Capture the cell that displays the provided text and extract its [x, y] central coordinate. 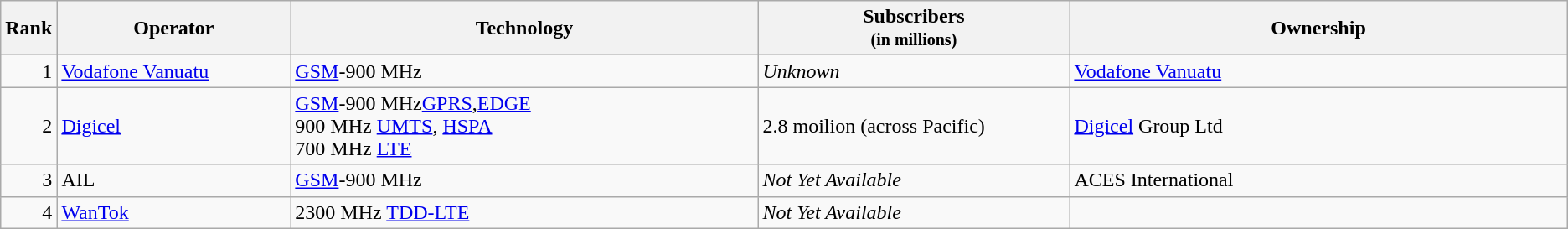
Digicel Group Ltd [1318, 126]
ACES International [1318, 180]
AIL [174, 180]
Operator [174, 29]
2 [28, 126]
Digicel [174, 126]
Ownership [1318, 29]
1 [28, 71]
2300 MHz TDD-LTE [524, 212]
WanTok [174, 212]
Subscribers(in millions) [914, 29]
3 [28, 180]
2.8 moilion (across Pacific) [914, 126]
Technology [524, 29]
Rank [28, 29]
Unknown [914, 71]
GSM-900 MHzGPRS,EDGE900 MHz UMTS, HSPA700 MHz LTE [524, 126]
4 [28, 212]
